From the cell containing the given text, extract its center point as [x, y] coordinate. 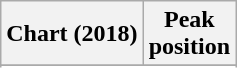
Peakposition [189, 34]
Chart (2018) [72, 34]
